Provide the (X, Y) coordinate of the cell's center where the given text is located.  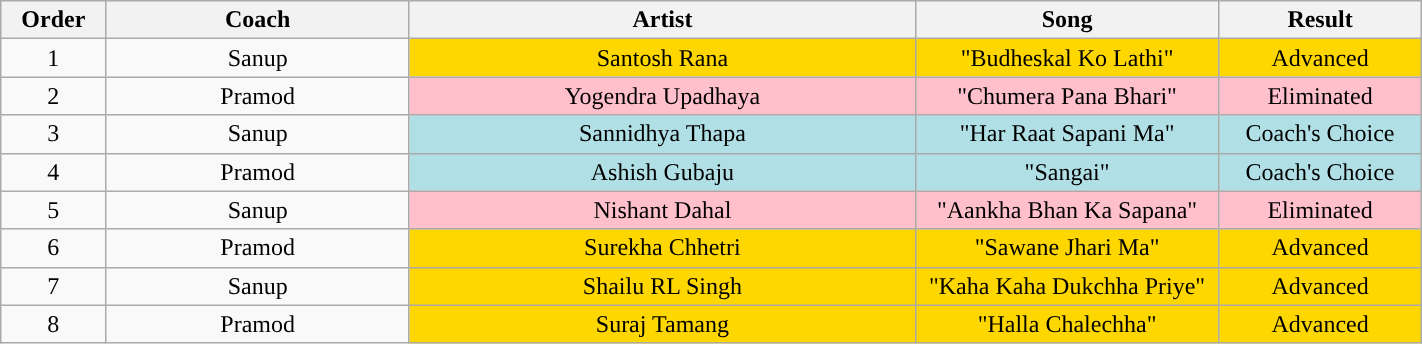
Ashish Gubaju (662, 172)
Shailu RL Singh (662, 286)
7 (54, 286)
Yogendra Upadhaya (662, 96)
5 (54, 210)
Sannidhya Thapa (662, 134)
Santosh Rana (662, 58)
"Har Raat Sapani Ma" (1067, 134)
6 (54, 248)
"Sangai" (1067, 172)
Surekha Chhetri (662, 248)
"Chumera Pana Bhari" (1067, 96)
1 (54, 58)
Order (54, 20)
4 (54, 172)
Song (1067, 20)
8 (54, 324)
Suraj Tamang (662, 324)
Coach (258, 20)
Nishant Dahal (662, 210)
Artist (662, 20)
3 (54, 134)
"Kaha Kaha Dukchha Priye" (1067, 286)
"Halla Chalechha" (1067, 324)
"Budheskal Ko Lathi" (1067, 58)
"Aankha Bhan Ka Sapana" (1067, 210)
"Sawane Jhari Ma" (1067, 248)
Result (1320, 20)
2 (54, 96)
